From the cell containing the given text, extract its center point as (X, Y) coordinate. 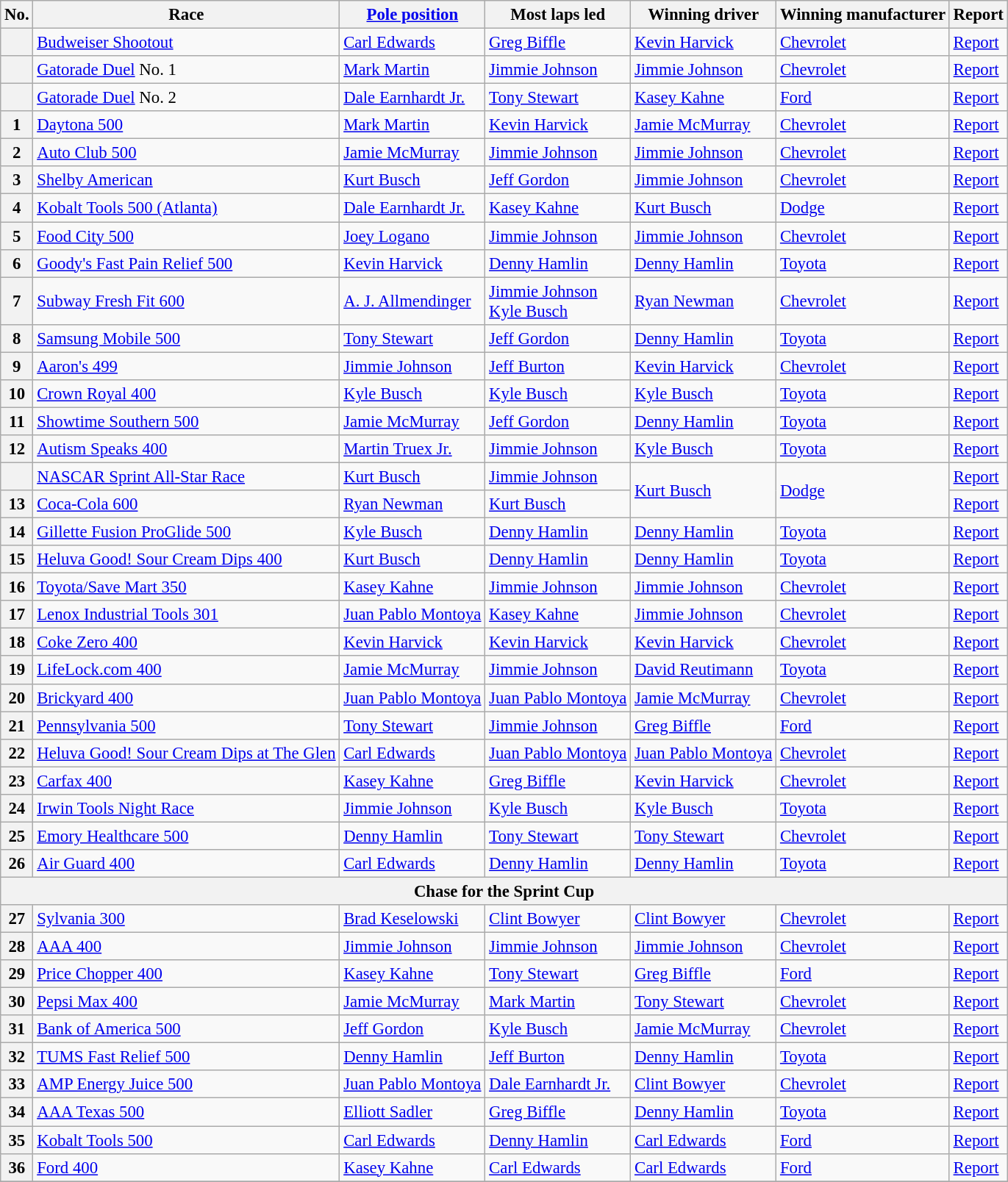
16 (17, 587)
Chase for the Sprint Cup (504, 891)
20 (17, 698)
Auto Club 500 (187, 153)
28 (17, 947)
22 (17, 753)
Martin Truex Jr. (412, 449)
Most laps led (558, 15)
12 (17, 449)
Winning driver (704, 15)
32 (17, 1057)
Coca-Cola 600 (187, 504)
Ford 400 (187, 1167)
TUMS Fast Relief 500 (187, 1057)
Toyota/Save Mart 350 (187, 587)
Carfax 400 (187, 781)
AMP Energy Juice 500 (187, 1084)
Sylvania 300 (187, 919)
18 (17, 642)
6 (17, 263)
Kobalt Tools 500 (Atlanta) (187, 208)
Subway Fresh Fit 600 (187, 301)
Kobalt Tools 500 (187, 1140)
17 (17, 615)
14 (17, 532)
Lenox Industrial Tools 301 (187, 615)
26 (17, 864)
NASCAR Sprint All-Star Race (187, 476)
Aaron's 499 (187, 366)
Heluva Good! Sour Cream Dips 400 (187, 559)
Daytona 500 (187, 125)
Pole position (412, 15)
Autism Speaks 400 (187, 449)
11 (17, 421)
Budweiser Shootout (187, 43)
8 (17, 338)
LifeLock.com 400 (187, 670)
29 (17, 974)
Gatorade Duel No. 1 (187, 70)
9 (17, 366)
2 (17, 153)
Emory Healthcare 500 (187, 836)
24 (17, 809)
Irwin Tools Night Race (187, 809)
5 (17, 236)
Air Guard 400 (187, 864)
15 (17, 559)
Race (187, 15)
Brickyard 400 (187, 698)
Jimmie JohnsonKyle Busch (558, 301)
19 (17, 670)
Crown Royal 400 (187, 394)
31 (17, 1029)
21 (17, 726)
Pennsylvania 500 (187, 726)
Samsung Mobile 500 (187, 338)
10 (17, 394)
25 (17, 836)
AAA 400 (187, 947)
Gatorade Duel No. 2 (187, 98)
3 (17, 180)
36 (17, 1167)
Bank of America 500 (187, 1029)
Elliott Sadler (412, 1112)
Heluva Good! Sour Cream Dips at The Glen (187, 753)
34 (17, 1112)
Gillette Fusion ProGlide 500 (187, 532)
Shelby American (187, 180)
Pepsi Max 400 (187, 1002)
A. J. Allmendinger (412, 301)
23 (17, 781)
13 (17, 504)
35 (17, 1140)
Winning manufacturer (863, 15)
1 (17, 125)
David Reutimann (704, 670)
Joey Logano (412, 236)
AAA Texas 500 (187, 1112)
No. (17, 15)
27 (17, 919)
30 (17, 1002)
Goody's Fast Pain Relief 500 (187, 263)
Coke Zero 400 (187, 642)
4 (17, 208)
33 (17, 1084)
7 (17, 301)
Brad Keselowski (412, 919)
Food City 500 (187, 236)
Showtime Southern 500 (187, 421)
Price Chopper 400 (187, 974)
